Pinpoint the cell where the given text exists, returning its [x, y] midpoint coordinate. 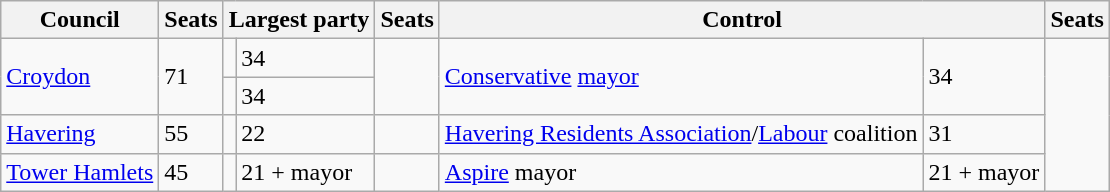
55 [191, 134]
Conservative mayor [681, 77]
22 [306, 134]
45 [191, 172]
Croydon [80, 77]
Havering [80, 134]
Largest party [299, 20]
Havering Residents Association/Labour coalition [681, 134]
Council [80, 20]
31 [984, 134]
Aspire mayor [681, 172]
71 [191, 77]
Control [742, 20]
Tower Hamlets [80, 172]
